Return (x, y) of the center of cell containing provided text 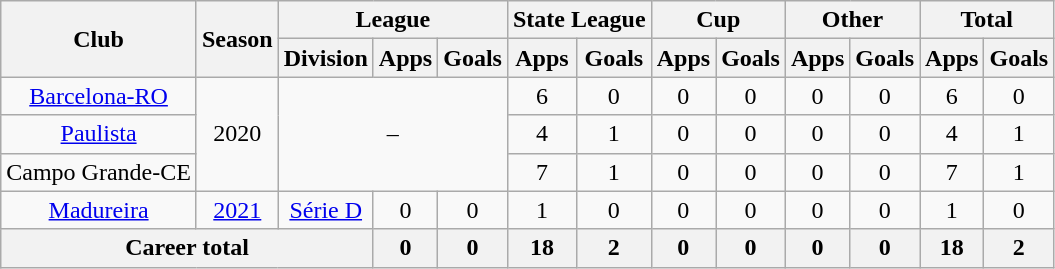
Division (326, 58)
Madureira (99, 210)
Season (237, 39)
Career total (188, 248)
Série D (326, 210)
Paulista (99, 134)
League (392, 20)
2021 (237, 210)
Club (99, 39)
Barcelona-RO (99, 96)
State League (579, 20)
Other (852, 20)
Campo Grande-CE (99, 172)
Cup (718, 20)
– (392, 134)
Total (987, 20)
2020 (237, 134)
